Return the [x, y] coordinate for the center point of the cell that contains the specified text.  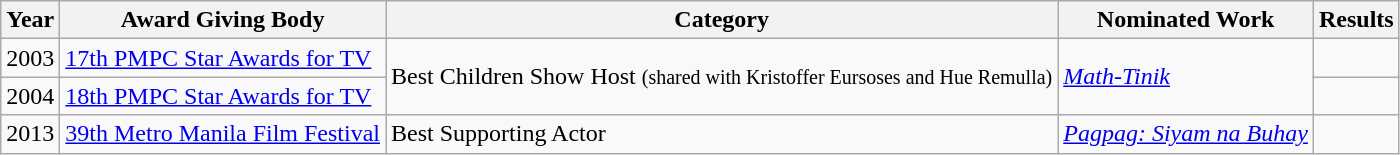
17th PMPC Star Awards for TV [223, 58]
Year [30, 20]
Best Children Show Host (shared with Kristoffer Eursoses and Hue Remulla) [722, 77]
18th PMPC Star Awards for TV [223, 96]
Results [1356, 20]
Award Giving Body [223, 20]
Best Supporting Actor [722, 134]
Category [722, 20]
Pagpag: Siyam na Buhay [1186, 134]
39th Metro Manila Film Festival [223, 134]
2003 [30, 58]
2013 [30, 134]
2004 [30, 96]
Nominated Work [1186, 20]
Math-Tinik [1186, 77]
